Capture the cell that displays the provided text and extract its [X, Y] central coordinate. 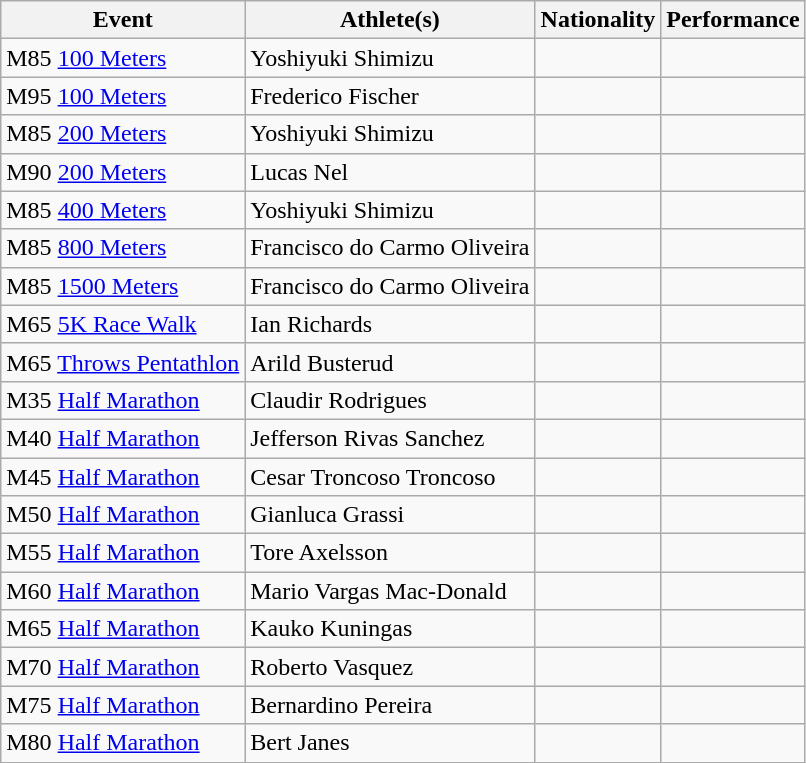
M85 400 Meters [123, 210]
M55 Half Marathon [123, 553]
M80 Half Marathon [123, 743]
Gianluca Grassi [390, 515]
M90 200 Meters [123, 172]
M85 200 Meters [123, 134]
Roberto Vasquez [390, 667]
M75 Half Marathon [123, 705]
Frederico Fischer [390, 96]
Bernardino Pereira [390, 705]
Athlete(s) [390, 20]
M70 Half Marathon [123, 667]
Claudir Rodrigues [390, 400]
Kauko Kuningas [390, 629]
Nationality [598, 20]
Cesar Troncoso Troncoso [390, 477]
M65 Throws Pentathlon [123, 362]
Arild Busterud [390, 362]
Mario Vargas Mac-Donald [390, 591]
M45 Half Marathon [123, 477]
M35 Half Marathon [123, 400]
M65 Half Marathon [123, 629]
Ian Richards [390, 324]
Performance [733, 20]
Bert Janes [390, 743]
Event [123, 20]
M60 Half Marathon [123, 591]
Jefferson Rivas Sanchez [390, 438]
M40 Half Marathon [123, 438]
M50 Half Marathon [123, 515]
Tore Axelsson [390, 553]
M85 800 Meters [123, 248]
M85 1500 Meters [123, 286]
M65 5K Race Walk [123, 324]
M85 100 Meters [123, 58]
Lucas Nel [390, 172]
M95 100 Meters [123, 96]
